From the cell containing the given text, extract its center point as [x, y] coordinate. 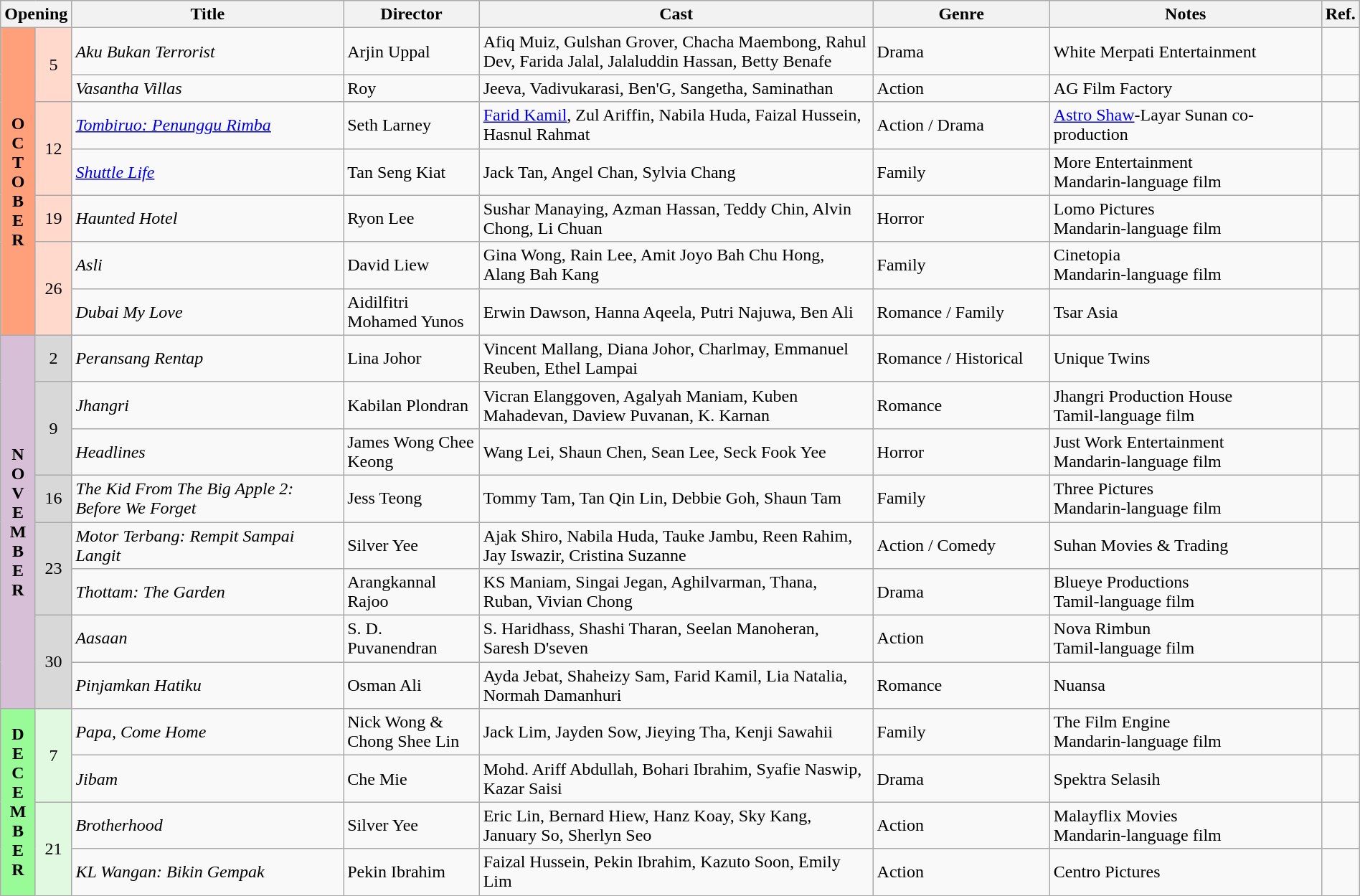
Ajak Shiro, Nabila Huda, Tauke Jambu, Reen Rahim, Jay Iswazir, Cristina Suzanne [676, 545]
Osman Ali [412, 686]
Jhangri [208, 405]
Arjin Uppal [412, 52]
30 [53, 662]
Jibam [208, 779]
Aasaan [208, 638]
Centro Pictures [1185, 872]
Tommy Tam, Tan Qin Lin, Debbie Goh, Shaun Tam [676, 498]
More EntertainmentMandarin-language film [1185, 172]
KS Maniam, Singai Jegan, Aghilvarman, Thana, Ruban, Vivian Chong [676, 593]
OCTOBER [19, 181]
Nuansa [1185, 686]
Vicran Elanggoven, Agalyah Maniam, Kuben Mahadevan, Daview Puvanan, K. Karnan [676, 405]
Notes [1185, 14]
Sushar Manaying, Azman Hassan, Teddy Chin, Alvin Chong, Li Chuan [676, 218]
Pinjamkan Hatiku [208, 686]
Ryon Lee [412, 218]
KL Wangan: Bikin Gempak [208, 872]
Three PicturesMandarin-language film [1185, 498]
Romance / Historical [961, 359]
Nick Wong & Chong Shee Lin [412, 732]
AG Film Factory [1185, 88]
12 [53, 148]
James Wong Chee Keong [412, 452]
Jeeva, Vadivukarasi, Ben'G, Sangetha, Saminathan [676, 88]
2 [53, 359]
Ref. [1340, 14]
Vasantha Villas [208, 88]
Motor Terbang: Rempit Sampai Langit [208, 545]
Wang Lei, Shaun Chen, Sean Lee, Seck Fook Yee [676, 452]
Afiq Muiz, Gulshan Grover, Chacha Maembong, Rahul Dev, Farida Jalal, Jalaluddin Hassan, Betty Benafe [676, 52]
Che Mie [412, 779]
Dubai My Love [208, 311]
Opening [36, 14]
5 [53, 65]
Vincent Mallang, Diana Johor, Charlmay, Emmanuel Reuben, Ethel Lampai [676, 359]
S. D. Puvanendran [412, 638]
Nova RimbunTamil-language film [1185, 638]
Tombiruo: Penunggu Rimba [208, 125]
Astro Shaw-Layar Sunan co-production [1185, 125]
Jack Tan, Angel Chan, Sylvia Chang [676, 172]
Jack Lim, Jayden Sow, Jieying Tha, Kenji Sawahii [676, 732]
Peransang Rentap [208, 359]
Seth Larney [412, 125]
Faizal Hussein, Pekin Ibrahim, Kazuto Soon, Emily Lim [676, 872]
White Merpati Entertainment [1185, 52]
Blueye ProductionsTamil-language film [1185, 593]
Director [412, 14]
21 [53, 849]
Malayflix MoviesMandarin-language film [1185, 825]
Papa, Come Home [208, 732]
Jhangri Production HouseTamil-language film [1185, 405]
26 [53, 288]
Arangkannal Rajoo [412, 593]
Action / Comedy [961, 545]
Cast [676, 14]
Mohd. Ariff Abdullah, Bohari Ibrahim, Syafie Naswip, Kazar Saisi [676, 779]
19 [53, 218]
Action / Drama [961, 125]
DECEMBER [19, 802]
Farid Kamil, Zul Ariffin, Nabila Huda, Faizal Hussein, Hasnul Rahmat [676, 125]
Shuttle Life [208, 172]
Title [208, 14]
Thottam: The Garden [208, 593]
NOVEMBER [19, 522]
Ayda Jebat, Shaheizy Sam, Farid Kamil, Lia Natalia, Normah Damanhuri [676, 686]
Asli [208, 265]
Suhan Movies & Trading [1185, 545]
David Liew [412, 265]
Roy [412, 88]
Jess Teong [412, 498]
Pekin Ibrahim [412, 872]
Unique Twins [1185, 359]
Kabilan Plondran [412, 405]
Aku Bukan Terrorist [208, 52]
The Film EngineMandarin-language film [1185, 732]
Lina Johor [412, 359]
Headlines [208, 452]
Haunted Hotel [208, 218]
CinetopiaMandarin-language film [1185, 265]
23 [53, 569]
Eric Lin, Bernard Hiew, Hanz Koay, Sky Kang, January So, Sherlyn Seo [676, 825]
7 [53, 755]
Brotherhood [208, 825]
9 [53, 428]
Just Work EntertainmentMandarin-language film [1185, 452]
Tan Seng Kiat [412, 172]
The Kid From The Big Apple 2: Before We Forget [208, 498]
Romance / Family [961, 311]
Spektra Selasih [1185, 779]
Lomo PicturesMandarin-language film [1185, 218]
Genre [961, 14]
Gina Wong, Rain Lee, Amit Joyo Bah Chu Hong, Alang Bah Kang [676, 265]
Tsar Asia [1185, 311]
16 [53, 498]
S. Haridhass, Shashi Tharan, Seelan Manoheran, Saresh D'seven [676, 638]
Erwin Dawson, Hanna Aqeela, Putri Najuwa, Ben Ali [676, 311]
Aidilfitri Mohamed Yunos [412, 311]
